Find where the given text appears and provide that cell's center as (X, Y) coordinate. 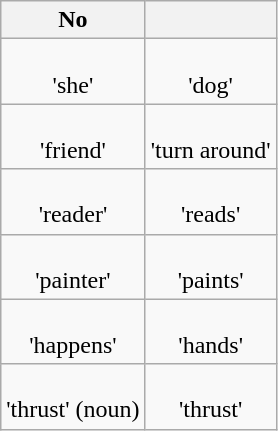
'hands' (210, 332)
'turn around' (210, 136)
'thrust' (210, 396)
'happens' (73, 332)
'she' (73, 72)
'painter' (73, 266)
'thrust' (noun) (73, 396)
'friend' (73, 136)
'reads' (210, 202)
'paints' (210, 266)
'dog' (210, 72)
'reader' (73, 202)
No (73, 20)
